Scan for the cell matching the given text and deliver its (X, Y) coordinate at center. 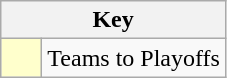
Key (114, 20)
Teams to Playoffs (134, 58)
